Output the [X, Y] coordinate of the center of the cell containing the given text.  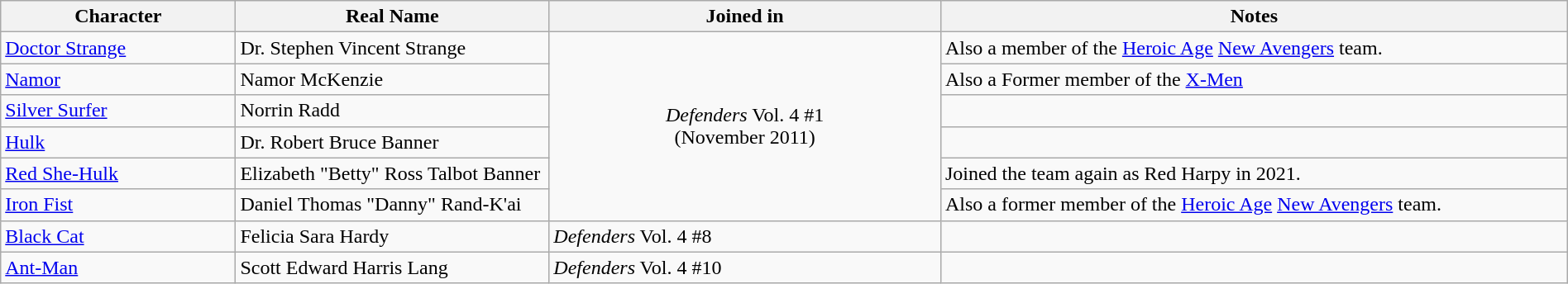
Joined in [745, 17]
Joined the team again as Red Harpy in 2021. [1254, 173]
Hulk [118, 142]
Character [118, 17]
Daniel Thomas "Danny" Rand-K'ai [392, 205]
Real Name [392, 17]
Namor McKenzie [392, 79]
Felicia Sara Hardy [392, 236]
Defenders Vol. 4 #10 [745, 267]
Doctor Strange [118, 48]
Iron Fist [118, 205]
Silver Surfer [118, 111]
Norrin Radd [392, 111]
Red She-Hulk [118, 173]
Defenders Vol. 4 #8 [745, 236]
Notes [1254, 17]
Ant-Man [118, 267]
Elizabeth "Betty" Ross Talbot Banner [392, 173]
Scott Edward Harris Lang [392, 267]
Namor [118, 79]
Also a former member of the Heroic Age New Avengers team. [1254, 205]
Black Cat [118, 236]
Dr. Robert Bruce Banner [392, 142]
Also a Former member of the X-Men [1254, 79]
Defenders Vol. 4 #1(November 2011) [745, 126]
Dr. Stephen Vincent Strange [392, 48]
Also a member of the Heroic Age New Avengers team. [1254, 48]
